Find where the given text appears and provide that cell's center as [X, Y] coordinate. 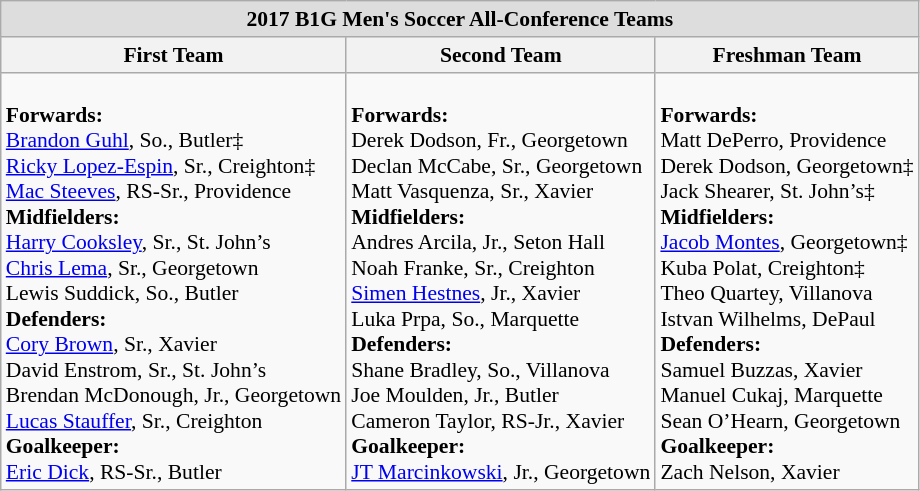
First Team [174, 55]
Second Team [500, 55]
2017 B1G Men's Soccer All-Conference Teams [460, 19]
Freshman Team [786, 55]
